Scan for the cell matching the given text and deliver its [X, Y] coordinate at center. 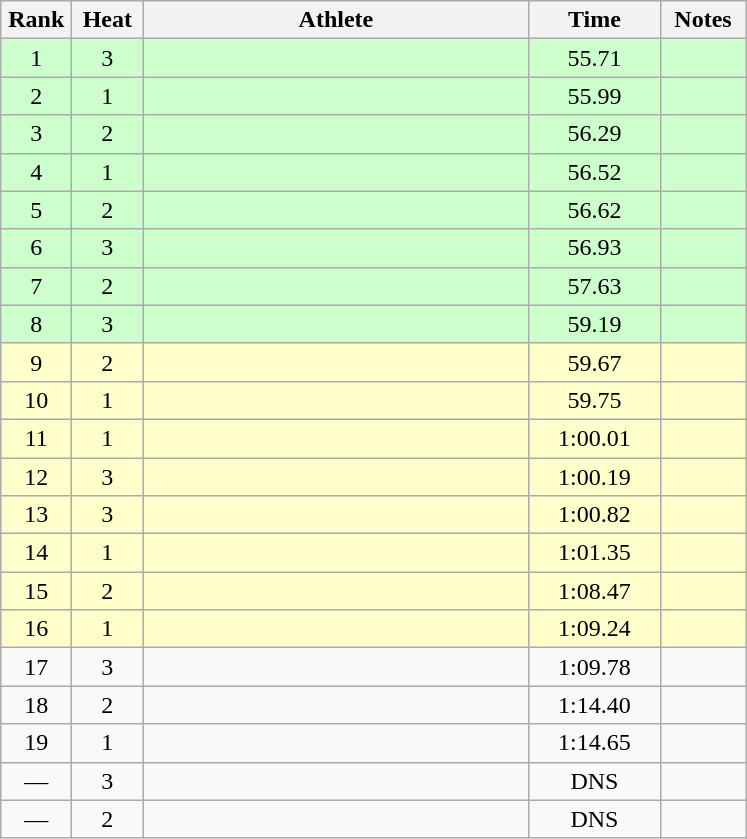
17 [36, 667]
56.93 [594, 248]
56.52 [594, 172]
56.62 [594, 210]
8 [36, 324]
1:01.35 [594, 553]
1:09.78 [594, 667]
57.63 [594, 286]
55.71 [594, 58]
1:08.47 [594, 591]
1:09.24 [594, 629]
15 [36, 591]
13 [36, 515]
Rank [36, 20]
Notes [703, 20]
6 [36, 248]
1:14.40 [594, 705]
7 [36, 286]
1:14.65 [594, 743]
10 [36, 400]
4 [36, 172]
1:00.01 [594, 438]
11 [36, 438]
12 [36, 477]
18 [36, 705]
55.99 [594, 96]
5 [36, 210]
1:00.82 [594, 515]
Athlete [336, 20]
9 [36, 362]
19 [36, 743]
59.67 [594, 362]
Time [594, 20]
16 [36, 629]
59.75 [594, 400]
Heat [108, 20]
59.19 [594, 324]
14 [36, 553]
56.29 [594, 134]
1:00.19 [594, 477]
